Extract the [X, Y] coordinate from the center of the cell holding the provided text.  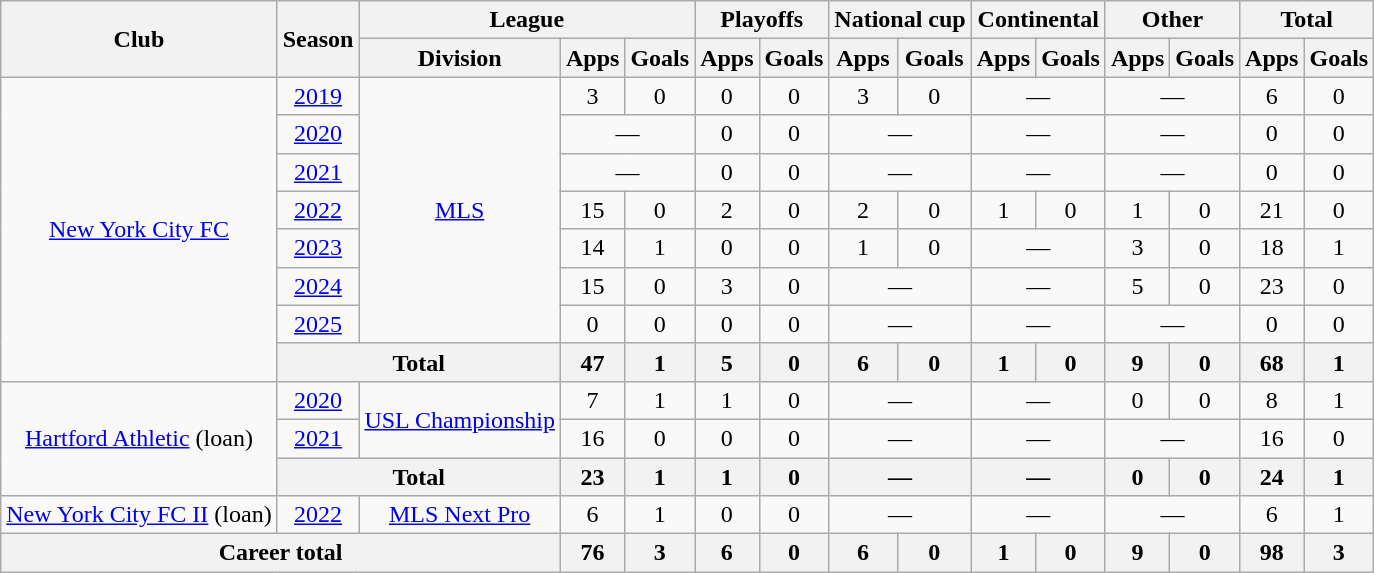
2019 [318, 96]
New York City FC II (loan) [139, 515]
Division [460, 58]
8 [1272, 400]
76 [592, 553]
2025 [318, 324]
Season [318, 39]
Career total [281, 553]
USL Championship [460, 419]
Playoffs [762, 20]
MLS [460, 210]
98 [1272, 553]
Hartford Athletic (loan) [139, 438]
Continental [1038, 20]
14 [592, 248]
2024 [318, 286]
Other [1172, 20]
National cup [900, 20]
New York City FC [139, 229]
24 [1272, 477]
Club [139, 39]
68 [1272, 362]
League [527, 20]
21 [1272, 210]
18 [1272, 248]
2023 [318, 248]
7 [592, 400]
47 [592, 362]
MLS Next Pro [460, 515]
